For the text-containing cell, return its midpoint in (x, y) coordinate format. 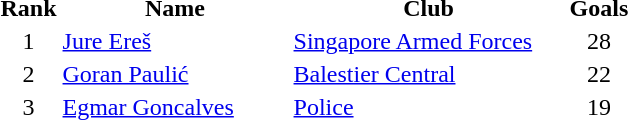
Jure Ereš (175, 41)
Goran Paulić (175, 74)
Singapore Armed Forces (428, 41)
Balestier Central (428, 74)
